Search for the cell housing the specified text and yield its [X, Y] center coordinate. 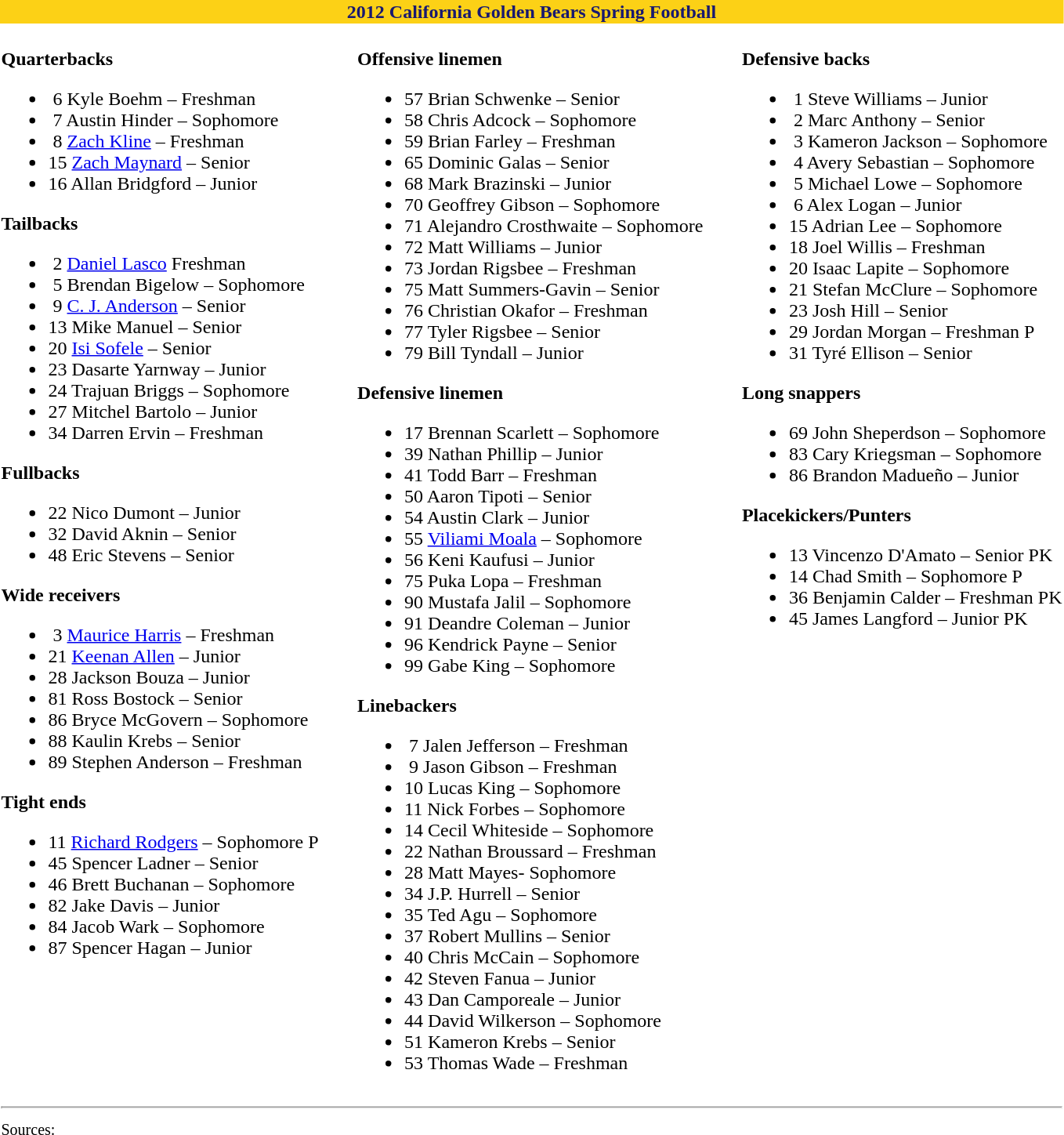
2012 California Golden Bears Spring Football [531, 12]
